Output the [x, y] coordinate of the center of the cell containing the given text.  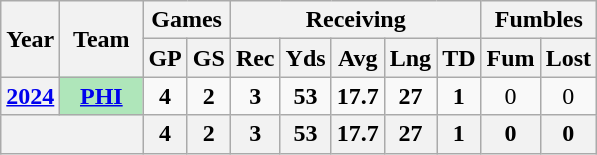
Fum [510, 58]
TD [459, 58]
Games [186, 20]
GS [208, 58]
PHI [102, 96]
Rec [255, 58]
Year [30, 39]
Receiving [356, 20]
GP [165, 58]
Fumbles [538, 20]
2024 [30, 96]
Yds [306, 58]
Avg [358, 58]
Team [102, 39]
Lng [410, 58]
Lost [568, 58]
